Capture the cell that displays the provided text and extract its [x, y] central coordinate. 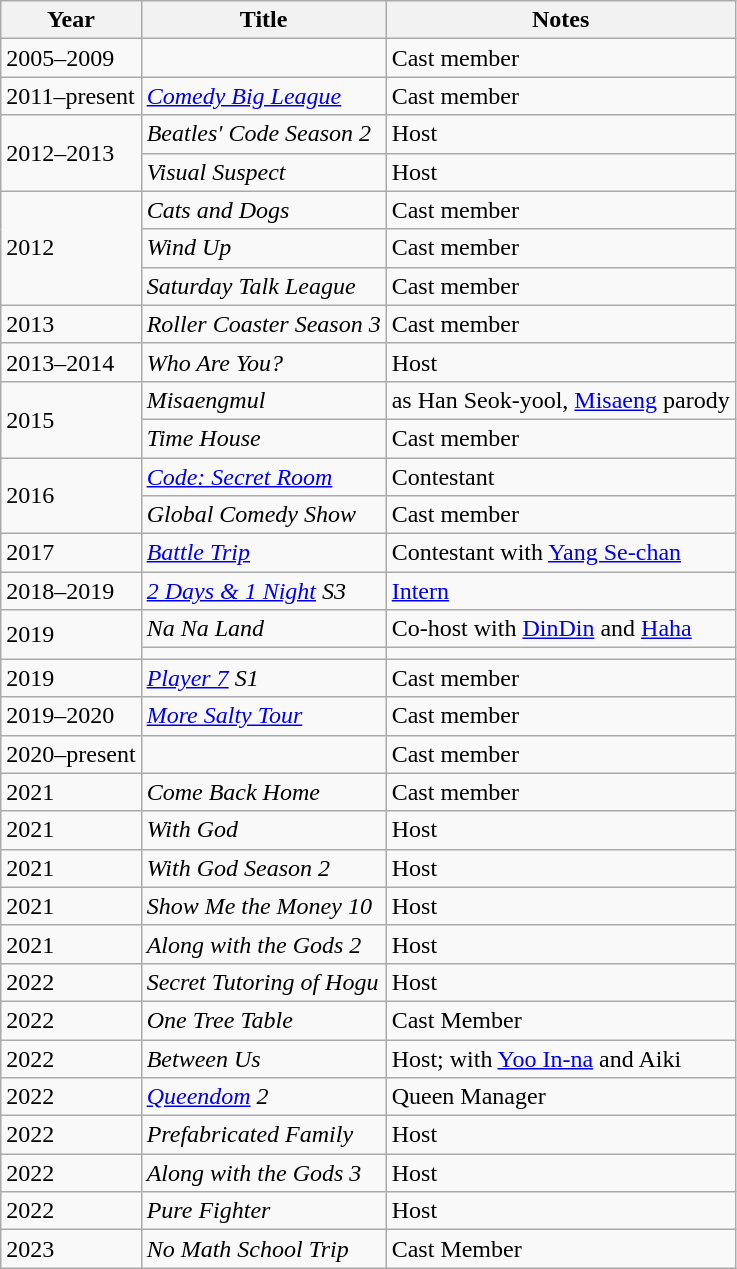
Roller Coaster Season 3 [264, 324]
2012 [71, 248]
Misaengmul [264, 400]
Between Us [264, 1059]
Time House [264, 438]
2016 [71, 496]
Come Back Home [264, 792]
Wind Up [264, 248]
Along with the Gods 2 [264, 944]
Notes [560, 20]
2 Days & 1 Night S3 [264, 591]
Pure Fighter [264, 1211]
Na Na Land [264, 629]
With God [264, 830]
One Tree Table [264, 1020]
2015 [71, 419]
With God Season 2 [264, 868]
More Salty Tour [264, 716]
2017 [71, 553]
2005–2009 [71, 58]
Queen Manager [560, 1097]
Code: Secret Room [264, 477]
Contestant [560, 477]
Comedy Big League [264, 96]
2013–2014 [71, 362]
2011–present [71, 96]
Who Are You? [264, 362]
as Han Seok-yool, Misaeng parody [560, 400]
Year [71, 20]
2020–present [71, 754]
Prefabricated Family [264, 1135]
Visual Suspect [264, 172]
Cats and Dogs [264, 210]
2018–2019 [71, 591]
Battle Trip [264, 553]
2012–2013 [71, 153]
Secret Tutoring of Hogu [264, 982]
Title [264, 20]
Player 7 S1 [264, 678]
Show Me the Money 10 [264, 906]
Host; with Yoo In-na and Aiki [560, 1059]
Queendom 2 [264, 1097]
No Math School Trip [264, 1249]
2023 [71, 1249]
Intern [560, 591]
Along with the Gods 3 [264, 1173]
Beatles' Code Season 2 [264, 134]
Co-host with DinDin and Haha [560, 629]
2013 [71, 324]
Contestant with Yang Se-chan [560, 553]
2019–2020 [71, 716]
Saturday Talk League [264, 286]
Global Comedy Show [264, 515]
